Return [x, y] of the center of cell containing provided text 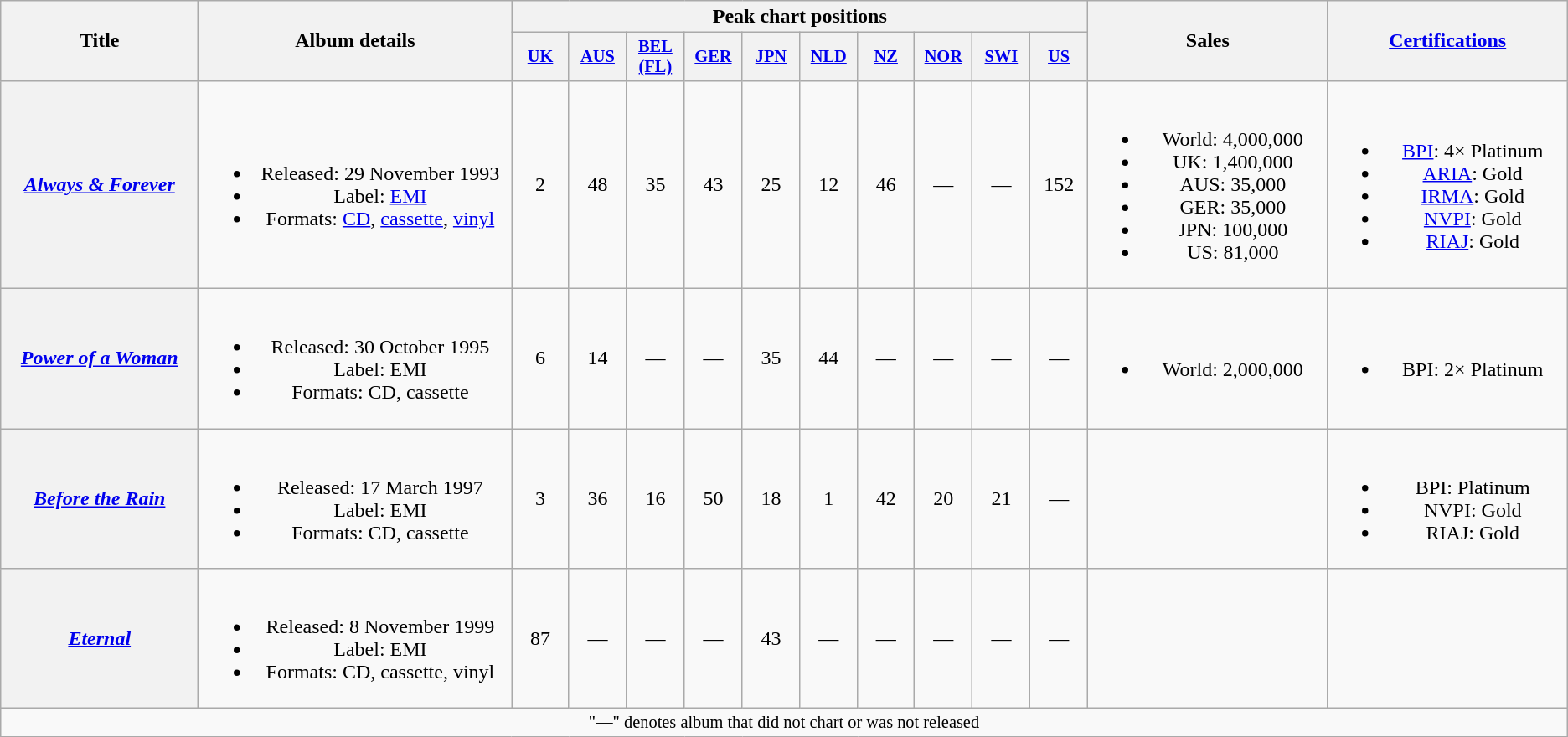
UK [540, 57]
Sales [1208, 41]
NZ [886, 57]
18 [771, 499]
Eternal [100, 638]
6 [540, 358]
Released: 17 March 1997Label: EMIFormats: CD, cassette [355, 499]
Before the Rain [100, 499]
BPI: 4× PlatinumARIA: GoldIRMA: GoldNVPI: GoldRIAJ: Gold [1447, 184]
Always & Forever [100, 184]
Certifications [1447, 41]
87 [540, 638]
20 [943, 499]
42 [886, 499]
World: 4,000,000UK: 1,400,000AUS: 35,000GER: 35,000JPN: 100,000US: 81,000 [1208, 184]
Album details [355, 41]
25 [771, 184]
Power of a Woman [100, 358]
1 [829, 499]
21 [1002, 499]
NOR [943, 57]
12 [829, 184]
JPN [771, 57]
Released: 30 October 1995Label: EMIFormats: CD, cassette [355, 358]
50 [714, 499]
Released: 8 November 1999Label: EMIFormats: CD, cassette, vinyl [355, 638]
BEL (FL) [655, 57]
16 [655, 499]
3 [540, 499]
BPI: 2× Platinum [1447, 358]
46 [886, 184]
Released: 29 November 1993Label: EMIFormats: CD, cassette, vinyl [355, 184]
44 [829, 358]
36 [598, 499]
World: 2,000,000 [1208, 358]
Title [100, 41]
US [1059, 57]
Peak chart positions [799, 17]
AUS [598, 57]
GER [714, 57]
14 [598, 358]
48 [598, 184]
"—" denotes album that did not chart or was not released [784, 723]
NLD [829, 57]
152 [1059, 184]
SWI [1002, 57]
BPI: PlatinumNVPI: GoldRIAJ: Gold [1447, 499]
2 [540, 184]
